Output the (X, Y) coordinate of the center of the cell containing the given text.  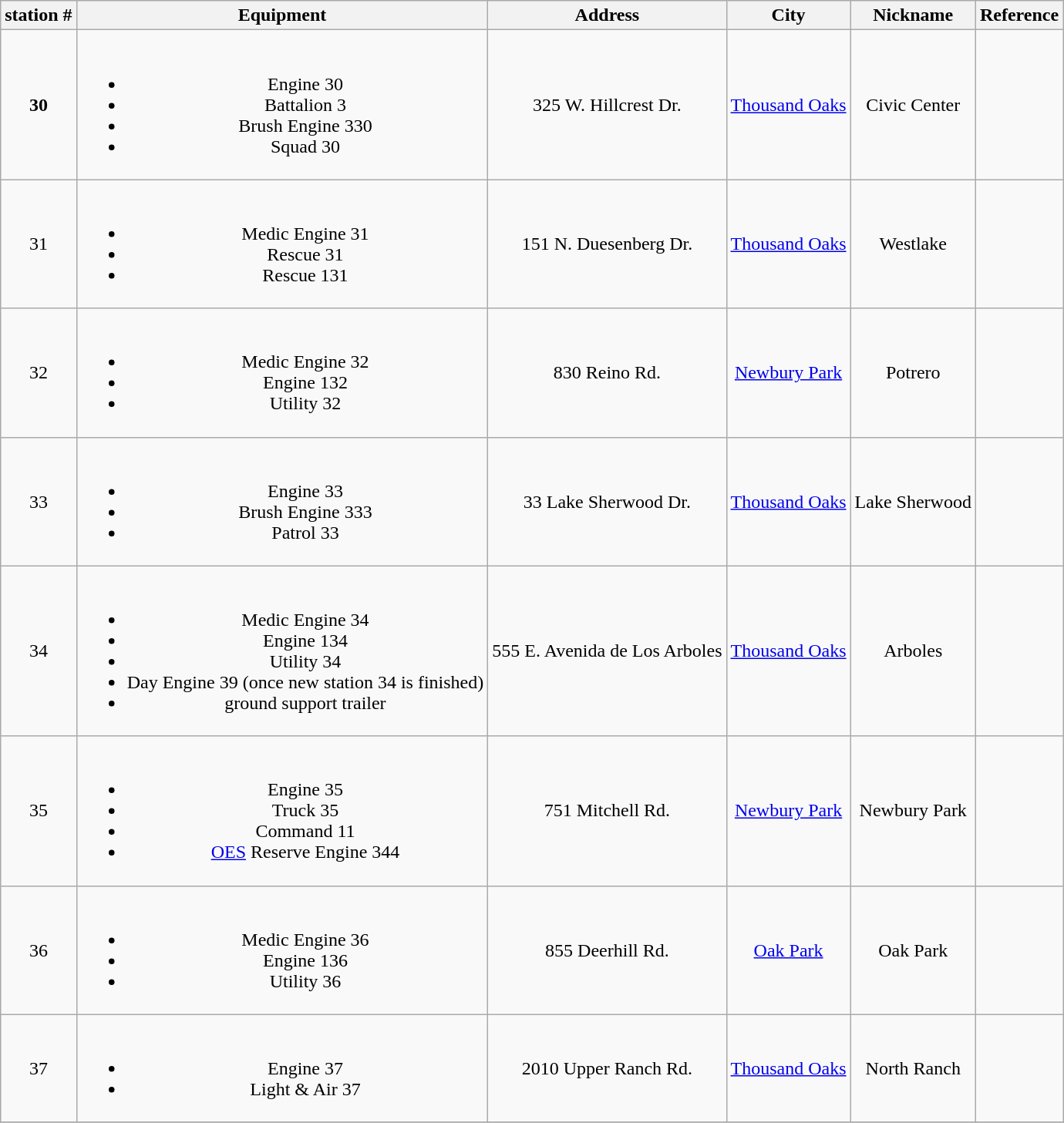
32 (39, 373)
33 Lake Sherwood Dr. (608, 501)
151 N. Duesenberg Dr. (608, 244)
31 (39, 244)
555 E. Avenida de Los Arboles (608, 651)
Engine 33Brush Engine 333Patrol 33 (282, 501)
751 Mitchell Rd. (608, 811)
Reference (1019, 15)
Medic Engine 31Rescue 31Rescue 131 (282, 244)
City (788, 15)
Civic Center (913, 105)
station # (39, 15)
37 (39, 1068)
Address (608, 15)
830 Reino Rd. (608, 373)
Engine 35Truck 35Command 11OES Reserve Engine 344 (282, 811)
North Ranch (913, 1068)
Westlake (913, 244)
325 W. Hillcrest Dr. (608, 105)
Engine 30Battalion 3Brush Engine 330Squad 30 (282, 105)
36 (39, 950)
Medic Engine 36Engine 136Utility 36 (282, 950)
30 (39, 105)
34 (39, 651)
Lake Sherwood (913, 501)
Nickname (913, 15)
35 (39, 811)
855 Deerhill Rd. (608, 950)
Arboles (913, 651)
33 (39, 501)
Medic Engine 32Engine 132Utility 32 (282, 373)
Equipment (282, 15)
Engine 37Light & Air 37 (282, 1068)
Potrero (913, 373)
2010 Upper Ranch Rd. (608, 1068)
Medic Engine 34Engine 134Utility 34Day Engine 39 (once new station 34 is finished)ground support trailer (282, 651)
